For the text-containing cell, return its midpoint in [X, Y] coordinate format. 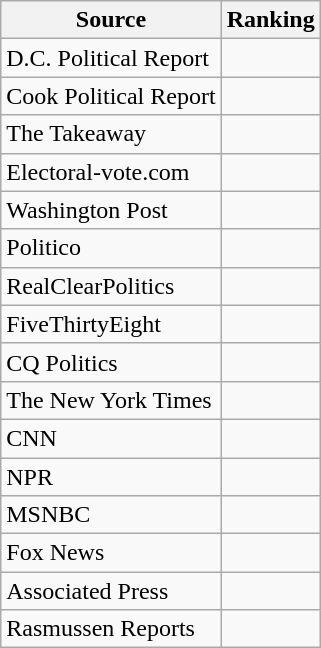
CNN [111, 438]
Fox News [111, 553]
MSNBC [111, 515]
Cook Political Report [111, 96]
Rasmussen Reports [111, 629]
Source [111, 20]
RealClearPolitics [111, 286]
Washington Post [111, 210]
The Takeaway [111, 134]
Electoral-vote.com [111, 172]
FiveThirtyEight [111, 324]
CQ Politics [111, 362]
Politico [111, 248]
Associated Press [111, 591]
D.C. Political Report [111, 58]
NPR [111, 477]
The New York Times [111, 400]
Ranking [270, 20]
